Extract the [X, Y] coordinate from the center of the cell holding the provided text.  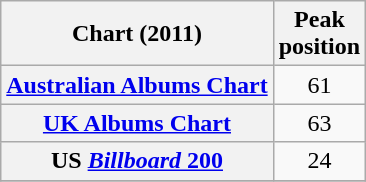
UK Albums Chart [137, 123]
24 [319, 161]
Chart (2011) [137, 34]
63 [319, 123]
Australian Albums Chart [137, 85]
US Billboard 200 [137, 161]
Peakposition [319, 34]
61 [319, 85]
